Return the [X, Y] coordinate for the center point of the cell that contains the specified text.  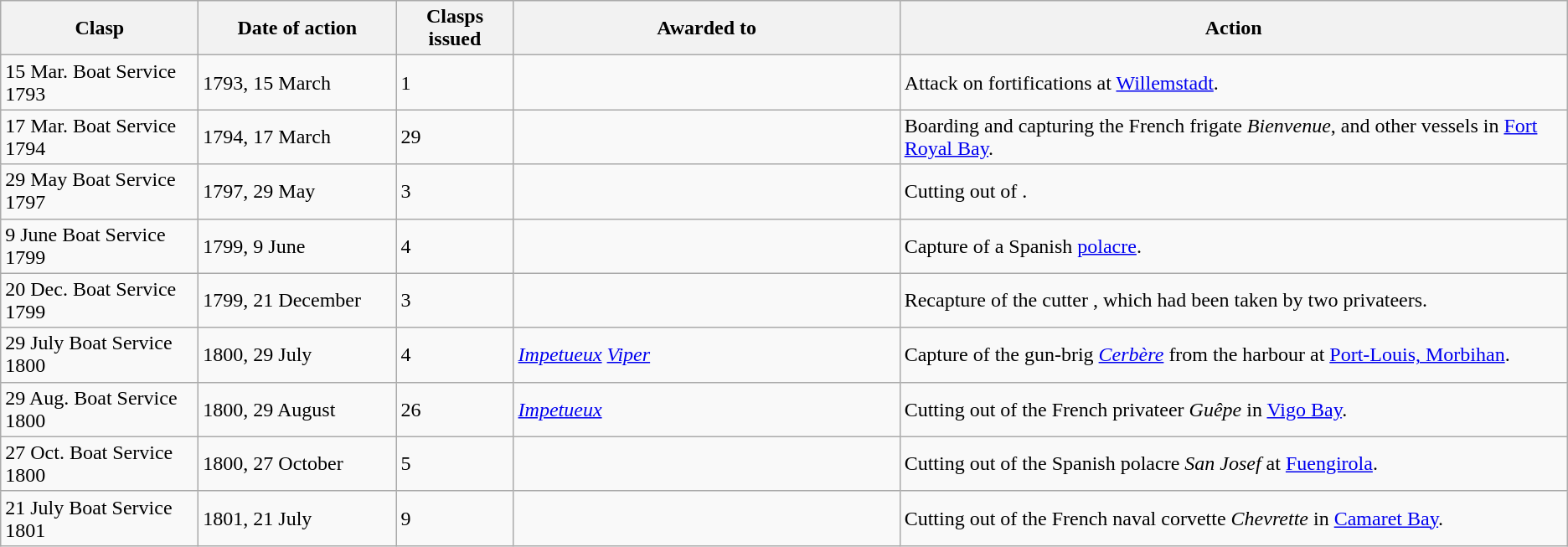
Cutting out of the Spanish polacre San Josef at Fuengirola. [1233, 464]
29 [455, 137]
20 Dec. Boat Service 1799 [100, 300]
Impetueux [707, 409]
9 [455, 518]
Capture of the gun-brig Cerbère from the harbour at Port-Louis, Morbihan. [1233, 355]
21 July Boat Service 1801 [100, 518]
29 Aug. Boat Service 1800 [100, 409]
Impetueux Viper [707, 355]
Action [1233, 28]
1800, 29 August [297, 409]
Recapture of the cutter , which had been taken by two privateers. [1233, 300]
Attack on fortifications at Willemstadt. [1233, 82]
1799, 21 December [297, 300]
1799, 9 June [297, 246]
Clasps issued [455, 28]
1793, 15 March [297, 82]
29 May Boat Service 1797 [100, 191]
1800, 29 July [297, 355]
Clasp [100, 28]
Date of action [297, 28]
26 [455, 409]
17 Mar. Boat Service 1794 [100, 137]
15 Mar. Boat Service 1793 [100, 82]
1794, 17 March [297, 137]
29 July Boat Service 1800 [100, 355]
Awarded to [707, 28]
1797, 29 May [297, 191]
27 Oct. Boat Service 1800 [100, 464]
5 [455, 464]
1 [455, 82]
1800, 27 October [297, 464]
1801, 21 July [297, 518]
Cutting out of . [1233, 191]
Cutting out of the French privateer Guêpe in Vigo Bay. [1233, 409]
Boarding and capturing the French frigate Bienvenue, and other vessels in Fort Royal Bay. [1233, 137]
Capture of a Spanish polacre. [1233, 246]
Cutting out of the French naval corvette Chevrette in Camaret Bay. [1233, 518]
9 June Boat Service 1799 [100, 246]
